Scan for the cell matching the given text and deliver its (X, Y) coordinate at center. 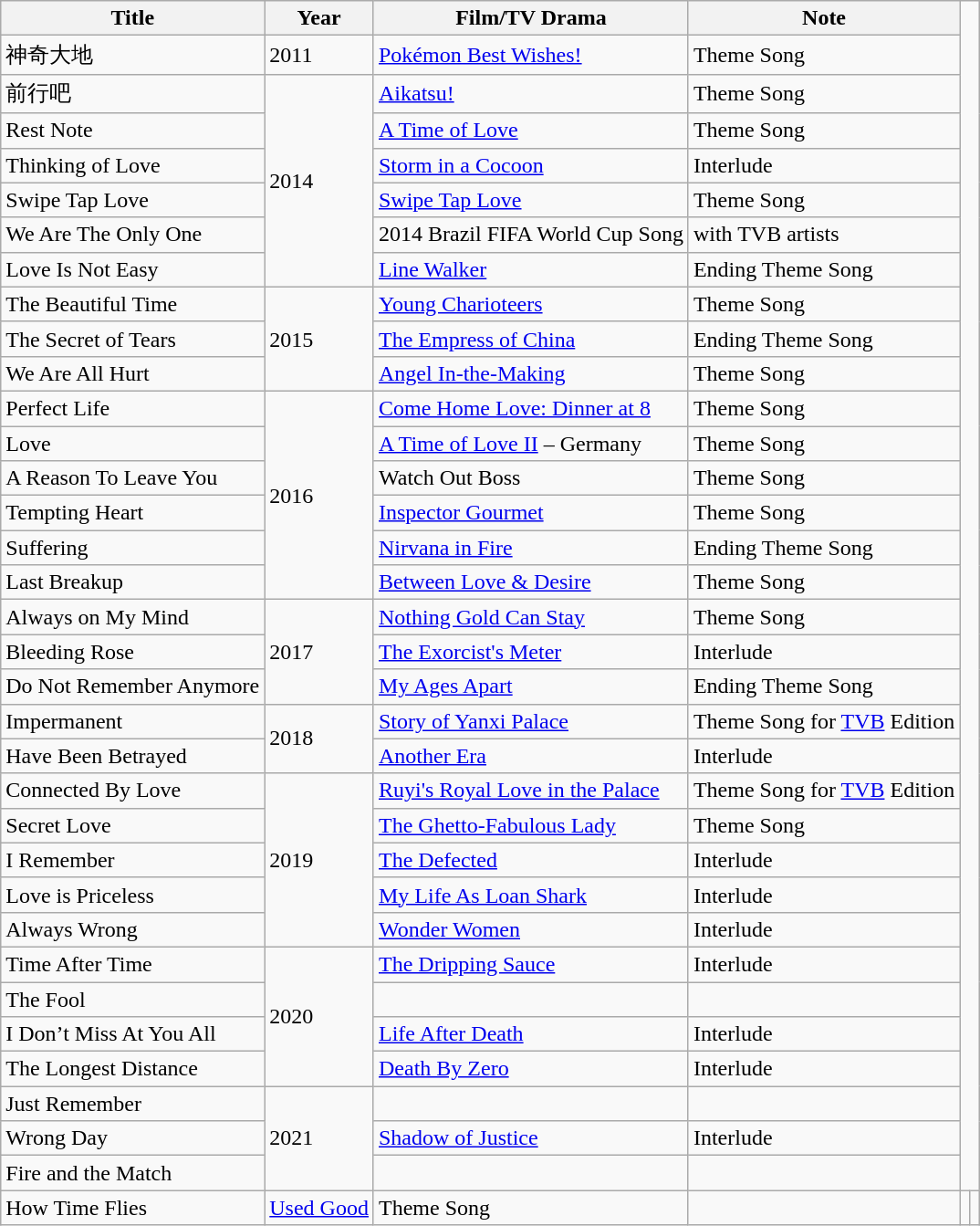
Time After Time (133, 964)
Always Wrong (133, 929)
with TVB artists (823, 235)
Rest Note (133, 131)
2017 (319, 652)
The Secret of Tears (133, 339)
Have Been Betrayed (133, 756)
Love Is Not Easy (133, 269)
Aikatsu! (531, 93)
2019 (319, 860)
2016 (319, 495)
Always on My Mind (133, 617)
Used Good (319, 1208)
Thinking of Love (133, 165)
Another Era (531, 756)
Year (319, 18)
Line Walker (531, 269)
My Ages Apart (531, 686)
The Fool (133, 1000)
Secret Love (133, 825)
2011 (319, 55)
Story of Yanxi Palace (531, 721)
I Remember (133, 860)
Between Love & Desire (531, 582)
Love is Priceless (133, 895)
We Are All Hurt (133, 373)
A Reason To Leave You (133, 478)
Impermanent (133, 721)
We Are The Only One (133, 235)
Inspector Gourmet (531, 513)
I Don’t Miss At You All (133, 1034)
Title (133, 18)
Last Breakup (133, 582)
The Empress of China (531, 339)
Shadow of Justice (531, 1138)
Love (133, 443)
The Exorcist's Meter (531, 652)
2014 Brazil FIFA World Cup Song (531, 235)
The Dripping Sauce (531, 964)
Note (823, 18)
2020 (319, 1016)
Bleeding Rose (133, 652)
The Ghetto-Fabulous Lady (531, 825)
Wrong Day (133, 1138)
Nirvana in Fire (531, 548)
2018 (319, 739)
The Beautiful Time (133, 304)
Pokémon Best Wishes! (531, 55)
Film/TV Drama (531, 18)
Ruyi's Royal Love in the Palace (531, 791)
Wonder Women (531, 929)
Death By Zero (531, 1069)
A Time of Love (531, 131)
Angel In-the-Making (531, 373)
Just Remember (133, 1104)
Perfect Life (133, 408)
My Life As Loan Shark (531, 895)
Nothing Gold Can Stay (531, 617)
Young Charioteers (531, 304)
Fire and the Match (133, 1173)
2021 (319, 1138)
Do Not Remember Anymore (133, 686)
Connected By Love (133, 791)
A Time of Love II – Germany (531, 443)
Tempting Heart (133, 513)
Storm in a Cocoon (531, 165)
Suffering (133, 548)
2014 (319, 181)
The Longest Distance (133, 1069)
神奇大地 (133, 55)
The Defected (531, 860)
2015 (319, 339)
How Time Flies (133, 1208)
Life After Death (531, 1034)
前行吧 (133, 93)
Come Home Love: Dinner at 8 (531, 408)
Watch Out Boss (531, 478)
